From the cell containing the given text, extract its center point as [x, y] coordinate. 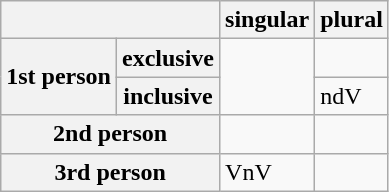
plural [352, 20]
singular [268, 20]
exclusive [168, 58]
VnV [268, 172]
3rd person [110, 172]
1st person [59, 77]
inclusive [168, 96]
2nd person [110, 134]
ndV [352, 96]
